Capture the cell that displays the provided text and extract its [x, y] central coordinate. 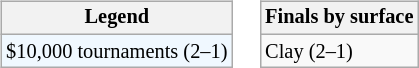
$10,000 tournaments (2–1) [116, 51]
Legend [116, 18]
Clay (2–1) [339, 51]
Finals by surface [339, 18]
